Determine the (X, Y) coordinate at the center of the cell enclosing the given text.  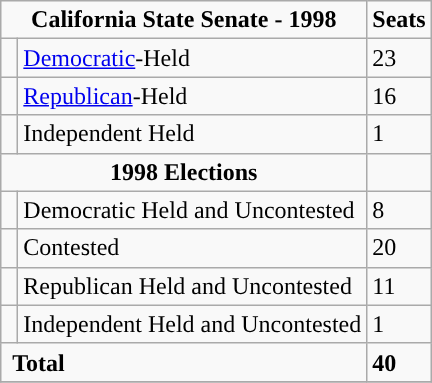
Independent Held (192, 134)
Seats (399, 20)
California State Senate - 1998 (184, 20)
Democratic Held and Uncontested (192, 210)
20 (399, 248)
Contested (192, 248)
Republican Held and Uncontested (192, 286)
Independent Held and Uncontested (192, 324)
Total (184, 362)
Democratic-Held (192, 58)
23 (399, 58)
8 (399, 210)
Republican-Held (192, 96)
11 (399, 286)
40 (399, 362)
16 (399, 96)
1998 Elections (184, 172)
